Return the (X, Y) coordinate for the center point of the cell that contains the specified text.  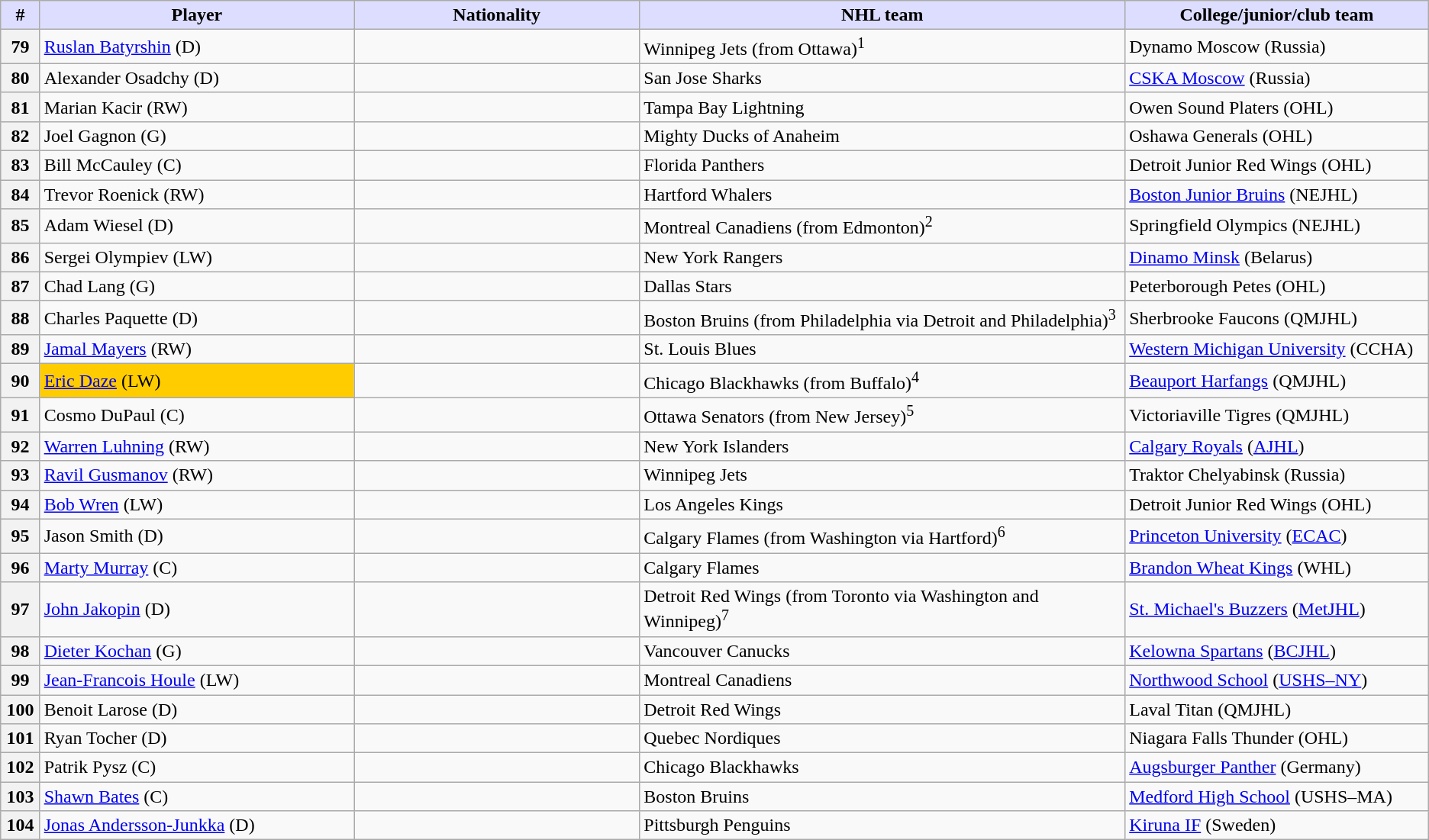
90 (20, 381)
Bob Wren (LW) (197, 504)
Victoriaville Tigres (QMJHL) (1277, 415)
College/junior/club team (1277, 15)
Calgary Royals (AJHL) (1277, 446)
Bill McCauley (C) (197, 166)
Ruslan Batyrshin (D) (197, 47)
NHL team (882, 15)
82 (20, 136)
Shawn Bates (C) (197, 797)
Calgary Flames (from Washington via Hartford)6 (882, 536)
Marian Kacir (RW) (197, 107)
Ravil Gusmanov (RW) (197, 475)
88 (20, 317)
Detroit Red Wings (882, 710)
Montreal Canadiens (882, 681)
Adam Wiesel (D) (197, 226)
New York Rangers (882, 257)
Jonas Andersson-Junkka (D) (197, 826)
Boston Bruins (882, 797)
Laval Titan (QMJHL) (1277, 710)
81 (20, 107)
99 (20, 681)
Boston Junior Bruins (NEJHL) (1277, 195)
Sergei Olympiev (LW) (197, 257)
89 (20, 349)
Florida Panthers (882, 166)
Quebec Nordiques (882, 739)
Kiruna IF (Sweden) (1277, 826)
94 (20, 504)
97 (20, 610)
Princeton University (ECAC) (1277, 536)
Player (197, 15)
Vancouver Canucks (882, 651)
Jamal Mayers (RW) (197, 349)
Pittsburgh Penguins (882, 826)
Boston Bruins (from Philadelphia via Detroit and Philadelphia)3 (882, 317)
Cosmo DuPaul (C) (197, 415)
# (20, 15)
91 (20, 415)
Dynamo Moscow (Russia) (1277, 47)
St. Michael's Buzzers (MetJHL) (1277, 610)
Winnipeg Jets (from Ottawa)1 (882, 47)
Benoit Larose (D) (197, 710)
Mighty Ducks of Anaheim (882, 136)
103 (20, 797)
Traktor Chelyabinsk (Russia) (1277, 475)
Augsburger Panther (Germany) (1277, 768)
Jason Smith (D) (197, 536)
Owen Sound Platers (OHL) (1277, 107)
Western Michigan University (CCHA) (1277, 349)
83 (20, 166)
Chicago Blackhawks (882, 768)
Ryan Tocher (D) (197, 739)
Nationality (497, 15)
Montreal Canadiens (from Edmonton)2 (882, 226)
Peterborough Petes (OHL) (1277, 286)
96 (20, 568)
CSKA Moscow (Russia) (1277, 78)
92 (20, 446)
Springfield Olympics (NEJHL) (1277, 226)
85 (20, 226)
Winnipeg Jets (882, 475)
Tampa Bay Lightning (882, 107)
86 (20, 257)
Marty Murray (C) (197, 568)
Chad Lang (G) (197, 286)
Alexander Osadchy (D) (197, 78)
Northwood School (USHS–NY) (1277, 681)
95 (20, 536)
Dieter Kochan (G) (197, 651)
Beauport Harfangs (QMJHL) (1277, 381)
Sherbrooke Faucons (QMJHL) (1277, 317)
Hartford Whalers (882, 195)
Jean-Francois Houle (LW) (197, 681)
104 (20, 826)
Brandon Wheat Kings (WHL) (1277, 568)
Warren Luhning (RW) (197, 446)
Dinamo Minsk (Belarus) (1277, 257)
San Jose Sharks (882, 78)
Medford High School (USHS–MA) (1277, 797)
101 (20, 739)
80 (20, 78)
Eric Daze (LW) (197, 381)
Chicago Blackhawks (from Buffalo)4 (882, 381)
Joel Gagnon (G) (197, 136)
87 (20, 286)
100 (20, 710)
79 (20, 47)
Niagara Falls Thunder (OHL) (1277, 739)
St. Louis Blues (882, 349)
Calgary Flames (882, 568)
Detroit Red Wings (from Toronto via Washington and Winnipeg)7 (882, 610)
Trevor Roenick (RW) (197, 195)
Patrik Pysz (C) (197, 768)
Kelowna Spartans (BCJHL) (1277, 651)
Ottawa Senators (from New Jersey)5 (882, 415)
84 (20, 195)
Dallas Stars (882, 286)
Los Angeles Kings (882, 504)
Oshawa Generals (OHL) (1277, 136)
John Jakopin (D) (197, 610)
New York Islanders (882, 446)
Charles Paquette (D) (197, 317)
102 (20, 768)
93 (20, 475)
98 (20, 651)
